Identify which cell holds the provided text, then report its [X, Y] central coordinate. 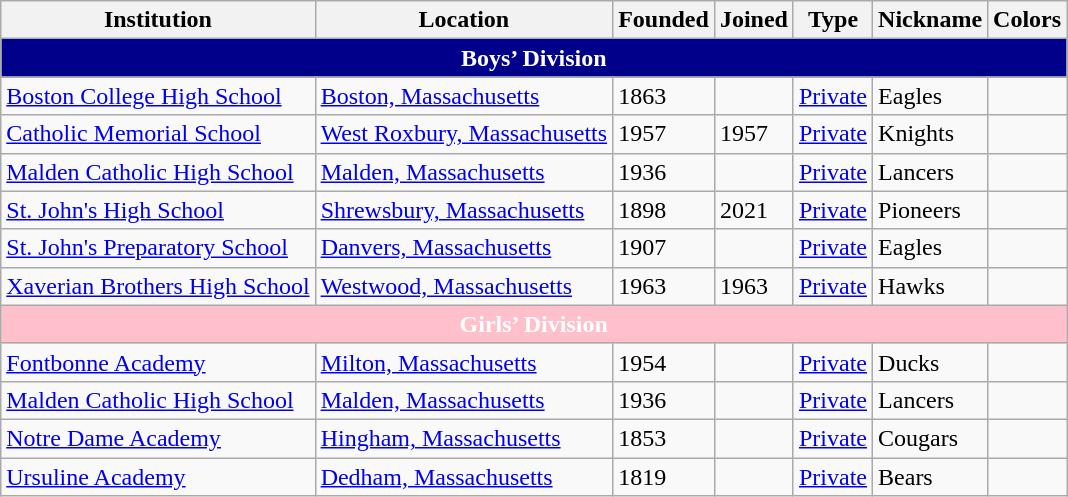
Hawks [930, 286]
Institution [158, 20]
Type [832, 20]
Founded [664, 20]
1853 [664, 438]
St. John's Preparatory School [158, 248]
Ursuline Academy [158, 477]
Fontbonne Academy [158, 362]
1907 [664, 248]
Dedham, Massachusetts [464, 477]
Milton, Massachusetts [464, 362]
Catholic Memorial School [158, 134]
Xaverian Brothers High School [158, 286]
Pioneers [930, 210]
Knights [930, 134]
Shrewsbury, Massachusetts [464, 210]
1819 [664, 477]
Notre Dame Academy [158, 438]
Ducks [930, 362]
St. John's High School [158, 210]
1954 [664, 362]
Westwood, Massachusetts [464, 286]
Boys’ Division [534, 58]
Location [464, 20]
1863 [664, 96]
1898 [664, 210]
Hingham, Massachusetts [464, 438]
Colors [1028, 20]
Joined [754, 20]
Nickname [930, 20]
Cougars [930, 438]
Girls’ Division [534, 324]
West Roxbury, Massachusetts [464, 134]
Boston, Massachusetts [464, 96]
Boston College High School [158, 96]
2021 [754, 210]
Bears [930, 477]
Danvers, Massachusetts [464, 248]
